From the cell containing the given text, extract its center point as (X, Y) coordinate. 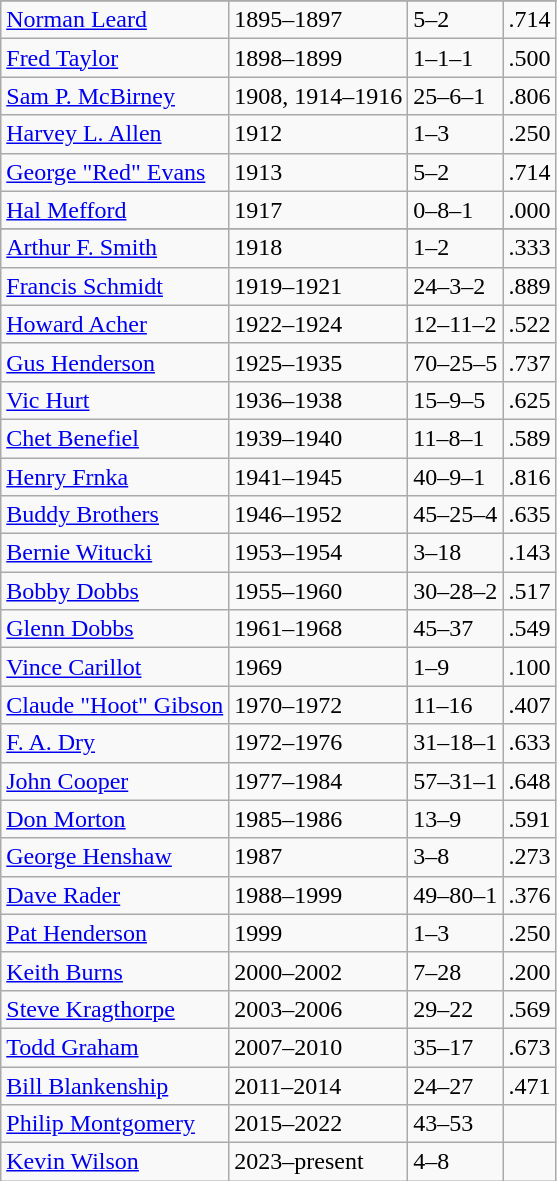
.376 (530, 895)
12–11–2 (456, 324)
40–9–1 (456, 477)
Francis Schmidt (115, 286)
.522 (530, 324)
.333 (530, 248)
43–53 (456, 1124)
4–8 (456, 1162)
Keith Burns (115, 971)
Howard Acher (115, 324)
.471 (530, 1085)
George Henshaw (115, 857)
F. A. Dry (115, 743)
.569 (530, 1009)
1939–1940 (318, 438)
1895–1897 (318, 20)
1972–1976 (318, 743)
Bobby Dobbs (115, 591)
Norman Leard (115, 20)
.673 (530, 1047)
.143 (530, 553)
John Cooper (115, 781)
1999 (318, 933)
1941–1945 (318, 477)
24–3–2 (456, 286)
Don Morton (115, 819)
1969 (318, 667)
2003–2006 (318, 1009)
31–18–1 (456, 743)
45–37 (456, 629)
Hal Mefford (115, 210)
Steve Kragthorpe (115, 1009)
.648 (530, 781)
1970–1972 (318, 705)
Henry Frnka (115, 477)
3–8 (456, 857)
Chet Benefiel (115, 438)
1961–1968 (318, 629)
.500 (530, 58)
1946–1952 (318, 515)
1917 (318, 210)
57–31–1 (456, 781)
Gus Henderson (115, 362)
15–9–5 (456, 400)
Fred Taylor (115, 58)
35–17 (456, 1047)
1955–1960 (318, 591)
49–80–1 (456, 895)
Dave Rader (115, 895)
1908, 1914–1916 (318, 96)
Buddy Brothers (115, 515)
1936–1938 (318, 400)
.737 (530, 362)
1925–1935 (318, 362)
George "Red" Evans (115, 172)
2000–2002 (318, 971)
.635 (530, 515)
Vic Hurt (115, 400)
.625 (530, 400)
1985–1986 (318, 819)
.517 (530, 591)
1913 (318, 172)
.549 (530, 629)
Glenn Dobbs (115, 629)
Philip Montgomery (115, 1124)
.806 (530, 96)
.100 (530, 667)
Harvey L. Allen (115, 134)
25–6–1 (456, 96)
70–25–5 (456, 362)
1912 (318, 134)
.200 (530, 971)
Claude "Hoot" Gibson (115, 705)
1977–1984 (318, 781)
24–27 (456, 1085)
2015–2022 (318, 1124)
13–9 (456, 819)
Bernie Witucki (115, 553)
11–16 (456, 705)
2011–2014 (318, 1085)
2007–2010 (318, 1047)
.591 (530, 819)
Sam P. McBirney (115, 96)
.000 (530, 210)
.589 (530, 438)
1987 (318, 857)
1922–1924 (318, 324)
Bill Blankenship (115, 1085)
1988–1999 (318, 895)
1–2 (456, 248)
Vince Carillot (115, 667)
2023–present (318, 1162)
30–28–2 (456, 591)
45–25–4 (456, 515)
.889 (530, 286)
1898–1899 (318, 58)
1919–1921 (318, 286)
Kevin Wilson (115, 1162)
1953–1954 (318, 553)
29–22 (456, 1009)
1–9 (456, 667)
.407 (530, 705)
.273 (530, 857)
1918 (318, 248)
3–18 (456, 553)
Todd Graham (115, 1047)
Pat Henderson (115, 933)
1–1–1 (456, 58)
7–28 (456, 971)
Arthur F. Smith (115, 248)
11–8–1 (456, 438)
0–8–1 (456, 210)
.816 (530, 477)
.633 (530, 743)
